From the cell containing the given text, extract its center point as (X, Y) coordinate. 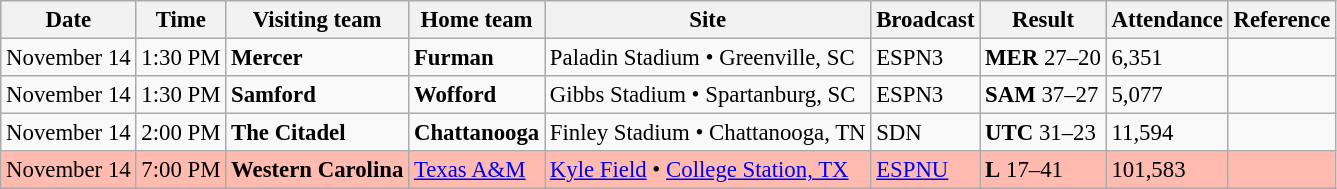
Chattanooga (477, 133)
Western Carolina (318, 170)
Result (1043, 20)
Paladin Stadium • Greenville, SC (708, 58)
Visiting team (318, 20)
Furman (477, 58)
101,583 (1167, 170)
7:00 PM (181, 170)
2:00 PM (181, 133)
L 17–41 (1043, 170)
5,077 (1167, 95)
Texas A&M (477, 170)
MER 27–20 (1043, 58)
Samford (318, 95)
11,594 (1167, 133)
UTC 31–23 (1043, 133)
SAM 37–27 (1043, 95)
Broadcast (926, 20)
Attendance (1167, 20)
Reference (1282, 20)
Site (708, 20)
SDN (926, 133)
Time (181, 20)
Home team (477, 20)
ESPNU (926, 170)
Finley Stadium • Chattanooga, TN (708, 133)
The Citadel (318, 133)
Mercer (318, 58)
Date (68, 20)
6,351 (1167, 58)
Wofford (477, 95)
Kyle Field • College Station, TX (708, 170)
Gibbs Stadium • Spartanburg, SC (708, 95)
